From the cell containing the given text, extract its center point as (x, y) coordinate. 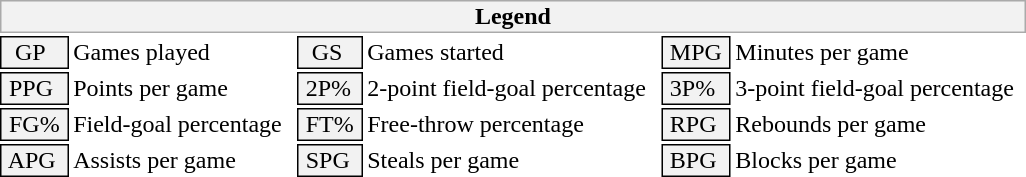
3P% (696, 88)
GP (34, 52)
Free-throw percentage (512, 124)
Steals per game (512, 160)
PPG (34, 88)
Assists per game (183, 160)
RPG (696, 124)
APG (34, 160)
Games played (183, 52)
BPG (696, 160)
FG% (34, 124)
Rebounds per game (880, 124)
2-point field-goal percentage (512, 88)
Points per game (183, 88)
MPG (696, 52)
Games started (512, 52)
Blocks per game (880, 160)
Field-goal percentage (183, 124)
FT% (330, 124)
3-point field-goal percentage (880, 88)
2P% (330, 88)
SPG (330, 160)
Minutes per game (880, 52)
Legend (513, 16)
GS (330, 52)
